Extract the (X, Y) coordinate from the center of the cell holding the provided text.  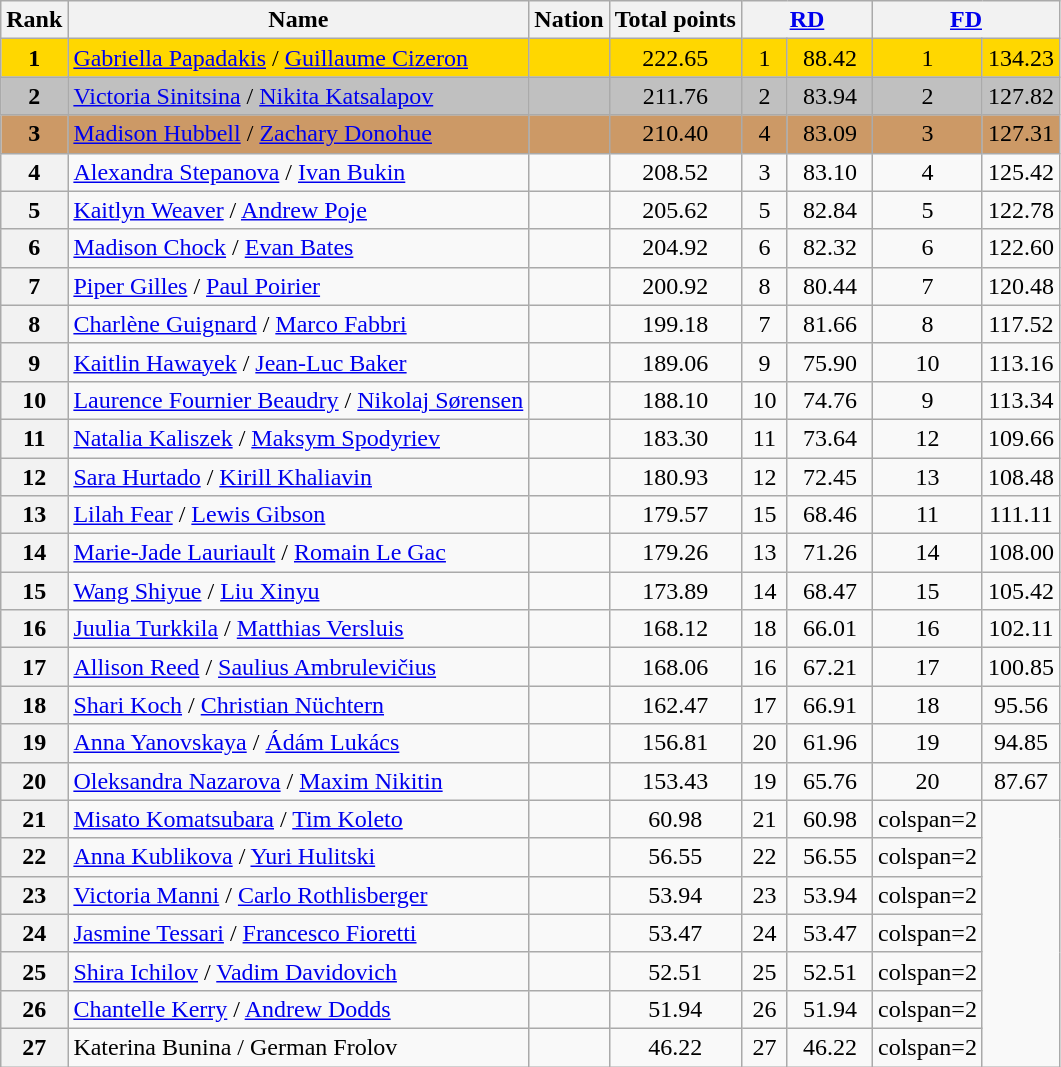
74.76 (830, 400)
111.11 (1020, 515)
125.42 (1020, 172)
65.76 (830, 781)
87.67 (1020, 781)
183.30 (675, 438)
Charlène Guignard / Marco Fabbri (298, 324)
Natalia Kaliszek / Maksym Spodyriev (298, 438)
Victoria Manni / Carlo Rothlisberger (298, 895)
153.43 (675, 781)
Shira Ichilov / Vadim Davidovich (298, 971)
66.91 (830, 705)
Nation (569, 20)
200.92 (675, 286)
Madison Chock / Evan Bates (298, 248)
94.85 (1020, 743)
120.48 (1020, 286)
Chantelle Kerry / Andrew Dodds (298, 1009)
Anna Kublikova / Yuri Hulitski (298, 857)
83.94 (830, 96)
Victoria Sinitsina / Nikita Katsalapov (298, 96)
109.66 (1020, 438)
Lilah Fear / Lewis Gibson (298, 515)
189.06 (675, 362)
113.34 (1020, 400)
Rank (34, 20)
208.52 (675, 172)
68.46 (830, 515)
156.81 (675, 743)
Piper Gilles / Paul Poirier (298, 286)
Laurence Fournier Beaudry / Nikolaj Sørensen (298, 400)
66.01 (830, 629)
122.78 (1020, 210)
Name (298, 20)
127.31 (1020, 134)
113.16 (1020, 362)
162.47 (675, 705)
173.89 (675, 591)
68.47 (830, 591)
Anna Yanovskaya / Ádám Lukács (298, 743)
108.48 (1020, 477)
127.82 (1020, 96)
Oleksandra Nazarova / Maxim Nikitin (298, 781)
67.21 (830, 667)
117.52 (1020, 324)
168.12 (675, 629)
Marie-Jade Lauriault / Romain Le Gac (298, 553)
82.32 (830, 248)
179.57 (675, 515)
210.40 (675, 134)
Juulia Turkkila / Matthias Versluis (298, 629)
105.42 (1020, 591)
122.60 (1020, 248)
168.06 (675, 667)
Gabriella Papadakis / Guillaume Cizeron (298, 58)
Alexandra Stepanova / Ivan Bukin (298, 172)
199.18 (675, 324)
83.10 (830, 172)
180.93 (675, 477)
102.11 (1020, 629)
188.10 (675, 400)
222.65 (675, 58)
FD (966, 20)
108.00 (1020, 553)
100.85 (1020, 667)
Wang Shiyue / Liu Xinyu (298, 591)
Allison Reed / Saulius Ambrulevičius (298, 667)
134.23 (1020, 58)
71.26 (830, 553)
Shari Koch / Christian Nüchtern (298, 705)
72.45 (830, 477)
Kaitlyn Weaver / Andrew Poje (298, 210)
Total points (675, 20)
RD (806, 20)
80.44 (830, 286)
83.09 (830, 134)
179.26 (675, 553)
75.90 (830, 362)
88.42 (830, 58)
Katerina Bunina / German Frolov (298, 1047)
81.66 (830, 324)
Madison Hubbell / Zachary Donohue (298, 134)
205.62 (675, 210)
61.96 (830, 743)
Misato Komatsubara / Tim Koleto (298, 819)
95.56 (1020, 705)
82.84 (830, 210)
73.64 (830, 438)
Sara Hurtado / Kirill Khaliavin (298, 477)
211.76 (675, 96)
204.92 (675, 248)
Jasmine Tessari / Francesco Fioretti (298, 933)
Kaitlin Hawayek / Jean-Luc Baker (298, 362)
